Return the (x, y) coordinate for the center point of the cell that contains the specified text.  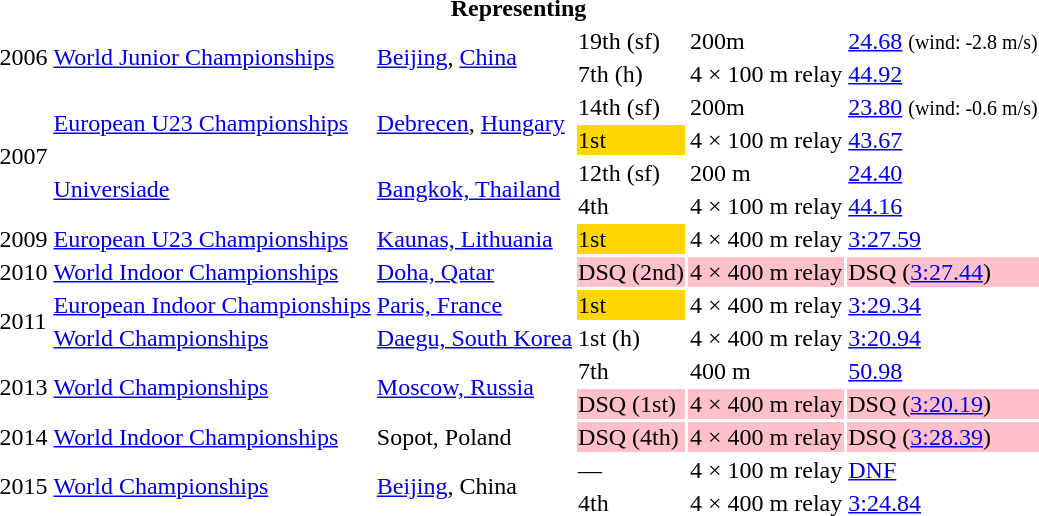
Moscow, Russia (474, 388)
7th (h) (632, 74)
Paris, France (474, 305)
44.92 (943, 74)
World Junior Championships (212, 58)
Debrecen, Hungary (474, 124)
DSQ (3:27.44) (943, 272)
DSQ (3:28.39) (943, 437)
Bangkok, Thailand (474, 190)
DSQ (2nd) (632, 272)
14th (sf) (632, 107)
44.16 (943, 206)
400 m (766, 371)
200 m (766, 173)
3:29.34 (943, 305)
1st (h) (632, 338)
12th (sf) (632, 173)
Beijing, China (474, 58)
4th (632, 206)
Universiade (212, 190)
23.80 (wind: -0.6 m/s) (943, 107)
European Indoor Championships (212, 305)
Kaunas, Lithuania (474, 239)
3:27.59 (943, 239)
24.40 (943, 173)
19th (sf) (632, 41)
— (632, 470)
Daegu, South Korea (474, 338)
DNF (943, 470)
50.98 (943, 371)
DSQ (1st) (632, 404)
43.67 (943, 140)
3:20.94 (943, 338)
DSQ (3:20.19) (943, 404)
24.68 (wind: -2.8 m/s) (943, 41)
Sopot, Poland (474, 437)
Doha, Qatar (474, 272)
DSQ (4th) (632, 437)
7th (632, 371)
